Capture the cell that displays the provided text and extract its [X, Y] central coordinate. 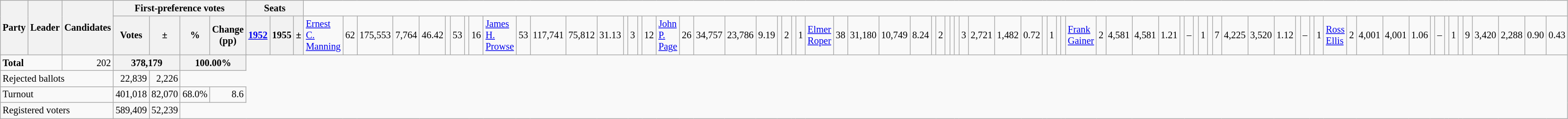
Votes [131, 35]
3,420 [1486, 35]
Rejected ballots [57, 78]
2,226 [165, 78]
Candidates [88, 27]
Leader [45, 27]
68.0% [195, 94]
12 [649, 35]
46.42 [432, 35]
John P. Page [668, 35]
0.43 [1557, 35]
1.06 [1419, 35]
Frank Gainer [1081, 35]
23,786 [740, 35]
8.24 [921, 35]
James H. Prowse [500, 35]
16 [476, 35]
Ernest C. Manning [324, 35]
Seats [275, 8]
Party [14, 27]
1.21 [1169, 35]
2,721 [982, 35]
175,553 [375, 35]
3,520 [1261, 35]
7 [1217, 35]
4,225 [1235, 35]
31.13 [610, 35]
100.00% [213, 63]
First-preference votes [180, 8]
589,409 [131, 110]
378,179 [147, 63]
62 [350, 35]
Elmer Roper [819, 35]
Total [31, 63]
7,764 [406, 35]
38 [841, 35]
10,749 [894, 35]
1955 [282, 35]
0.72 [1031, 35]
9 [1468, 35]
117,741 [548, 35]
401,018 [131, 94]
82,070 [165, 94]
0.90 [1536, 35]
1952 [258, 35]
31,180 [863, 35]
Ross Ellis [1335, 35]
Change (pp) [228, 35]
9.19 [766, 35]
75,812 [581, 35]
202 [88, 63]
26 [687, 35]
1,482 [1008, 35]
2,288 [1512, 35]
22,839 [131, 78]
34,757 [709, 35]
8.6 [228, 94]
Turnout [57, 94]
1.12 [1285, 35]
Registered voters [57, 110]
% [195, 35]
52,239 [165, 110]
